Output the [x, y] coordinate of the center of the cell containing the given text.  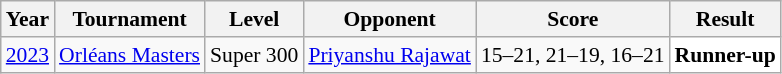
Opponent [390, 19]
Super 300 [254, 55]
Level [254, 19]
2023 [28, 55]
Year [28, 19]
Result [726, 19]
Orléans Masters [130, 55]
Runner-up [726, 55]
Tournament [130, 19]
15–21, 21–19, 16–21 [573, 55]
Score [573, 19]
Priyanshu Rajawat [390, 55]
